Determine the [x, y] coordinate at the center of the cell enclosing the given text.  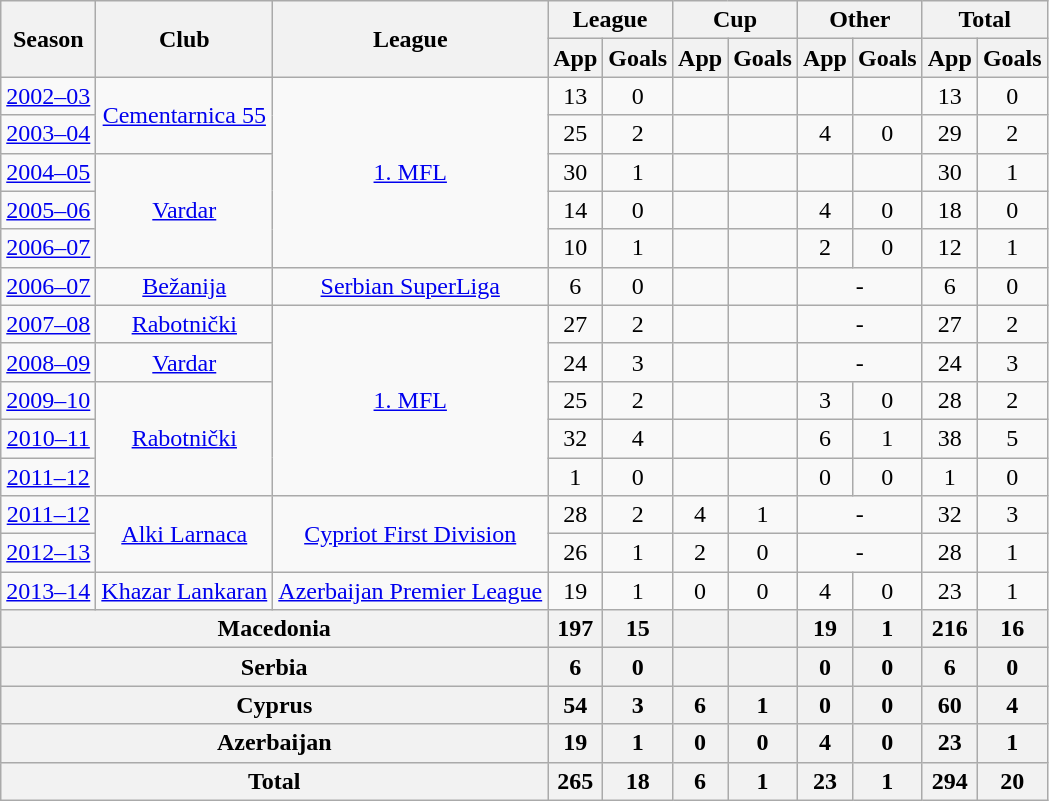
20 [1012, 781]
Bežanija [184, 286]
2005–06 [48, 210]
2004–05 [48, 172]
Cup [736, 20]
Serbia [274, 667]
Other [860, 20]
12 [950, 248]
60 [950, 705]
2003–04 [48, 134]
2009–10 [48, 400]
Cyprus [274, 705]
Cypriot First Division [410, 534]
2010–11 [48, 438]
Azerbaijan Premier League [410, 591]
2008–09 [48, 362]
14 [576, 210]
2013–14 [48, 591]
38 [950, 438]
26 [576, 553]
16 [1012, 629]
54 [576, 705]
Alki Larnaca [184, 534]
Cementarnica 55 [184, 115]
Season [48, 39]
10 [576, 248]
2002–03 [48, 96]
Macedonia [274, 629]
Azerbaijan [274, 743]
2012–13 [48, 553]
216 [950, 629]
265 [576, 781]
Khazar Lankaran [184, 591]
197 [576, 629]
294 [950, 781]
Club [184, 39]
2007–08 [48, 324]
29 [950, 134]
15 [638, 629]
5 [1012, 438]
Serbian SuperLiga [410, 286]
